Return (x, y) of the center of cell containing provided text 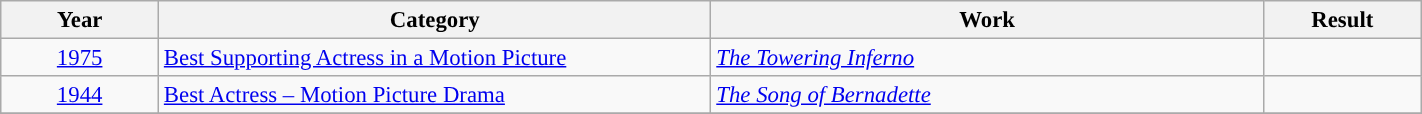
1975 (80, 58)
The Song of Bernadette (987, 95)
Year (80, 20)
Best Actress – Motion Picture Drama (435, 95)
Work (987, 20)
Best Supporting Actress in a Motion Picture (435, 58)
The Towering Inferno (987, 58)
Category (435, 20)
Result (1342, 20)
1944 (80, 95)
